Locate the cell with the specified text and output its [x, y] center coordinate. 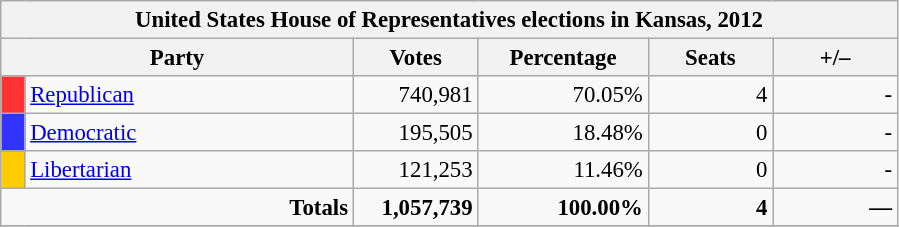
Percentage [563, 58]
Votes [416, 58]
Party [178, 58]
70.05% [563, 95]
Democratic [189, 133]
Seats [710, 58]
18.48% [563, 133]
1,057,739 [416, 208]
— [836, 208]
121,253 [416, 170]
11.46% [563, 170]
740,981 [416, 95]
United States House of Representatives elections in Kansas, 2012 [450, 20]
Republican [189, 95]
195,505 [416, 133]
Totals [178, 208]
Libertarian [189, 170]
+/– [836, 58]
100.00% [563, 208]
